From the cell containing the given text, extract its center point as [X, Y] coordinate. 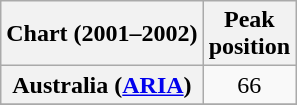
Chart (2001–2002) [102, 34]
66 [249, 85]
Australia (ARIA) [102, 85]
Peakposition [249, 34]
